From the cell containing the given text, extract its center point as (x, y) coordinate. 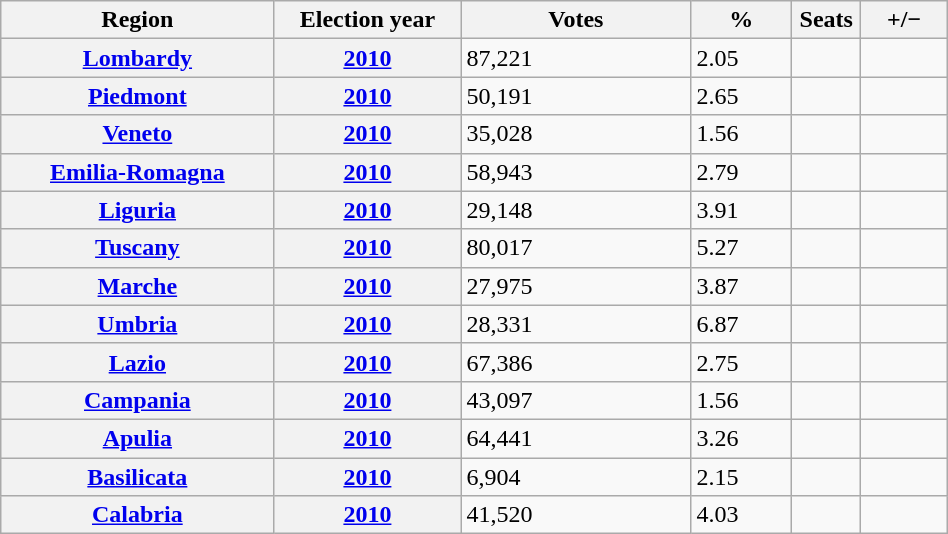
Votes (576, 20)
87,221 (576, 58)
Lombardy (138, 58)
35,028 (576, 134)
6.87 (742, 324)
27,975 (576, 286)
+/− (904, 20)
Piedmont (138, 96)
2.05 (742, 58)
2.65 (742, 96)
4.03 (742, 515)
28,331 (576, 324)
80,017 (576, 248)
67,386 (576, 362)
29,148 (576, 210)
3.26 (742, 438)
Marche (138, 286)
Lazio (138, 362)
Region (138, 20)
Tuscany (138, 248)
50,191 (576, 96)
Umbria (138, 324)
Basilicata (138, 477)
Calabria (138, 515)
3.91 (742, 210)
43,097 (576, 400)
2.15 (742, 477)
% (742, 20)
Veneto (138, 134)
64,441 (576, 438)
3.87 (742, 286)
58,943 (576, 172)
5.27 (742, 248)
2.79 (742, 172)
Apulia (138, 438)
41,520 (576, 515)
Election year (368, 20)
2.75 (742, 362)
6,904 (576, 477)
Seats (826, 20)
Liguria (138, 210)
Campania (138, 400)
Emilia-Romagna (138, 172)
